Output the (X, Y) coordinate of the center of the cell containing the given text.  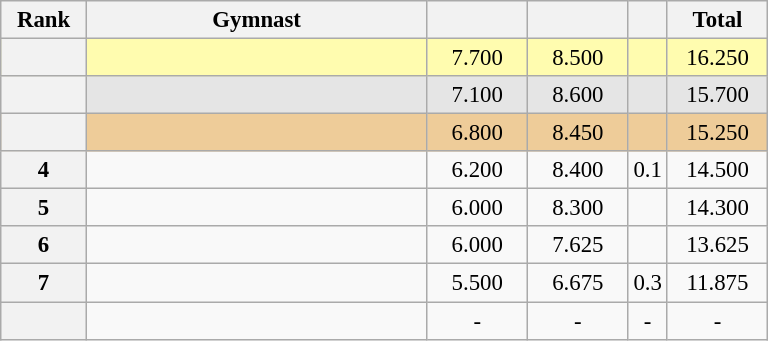
0.3 (648, 283)
0.1 (648, 170)
5.500 (478, 283)
11.875 (718, 283)
8.400 (578, 170)
14.500 (718, 170)
6.675 (578, 283)
Total (718, 20)
15.250 (718, 133)
Rank (44, 20)
5 (44, 208)
6.800 (478, 133)
13.625 (718, 245)
16.250 (718, 58)
Gymnast (256, 20)
14.300 (718, 208)
7.625 (578, 245)
7.700 (478, 58)
8.500 (578, 58)
4 (44, 170)
8.450 (578, 133)
7 (44, 283)
7.100 (478, 95)
8.600 (578, 95)
15.700 (718, 95)
6.200 (478, 170)
6 (44, 245)
8.300 (578, 208)
